Determine the [x, y] coordinate at the center of the cell enclosing the given text.  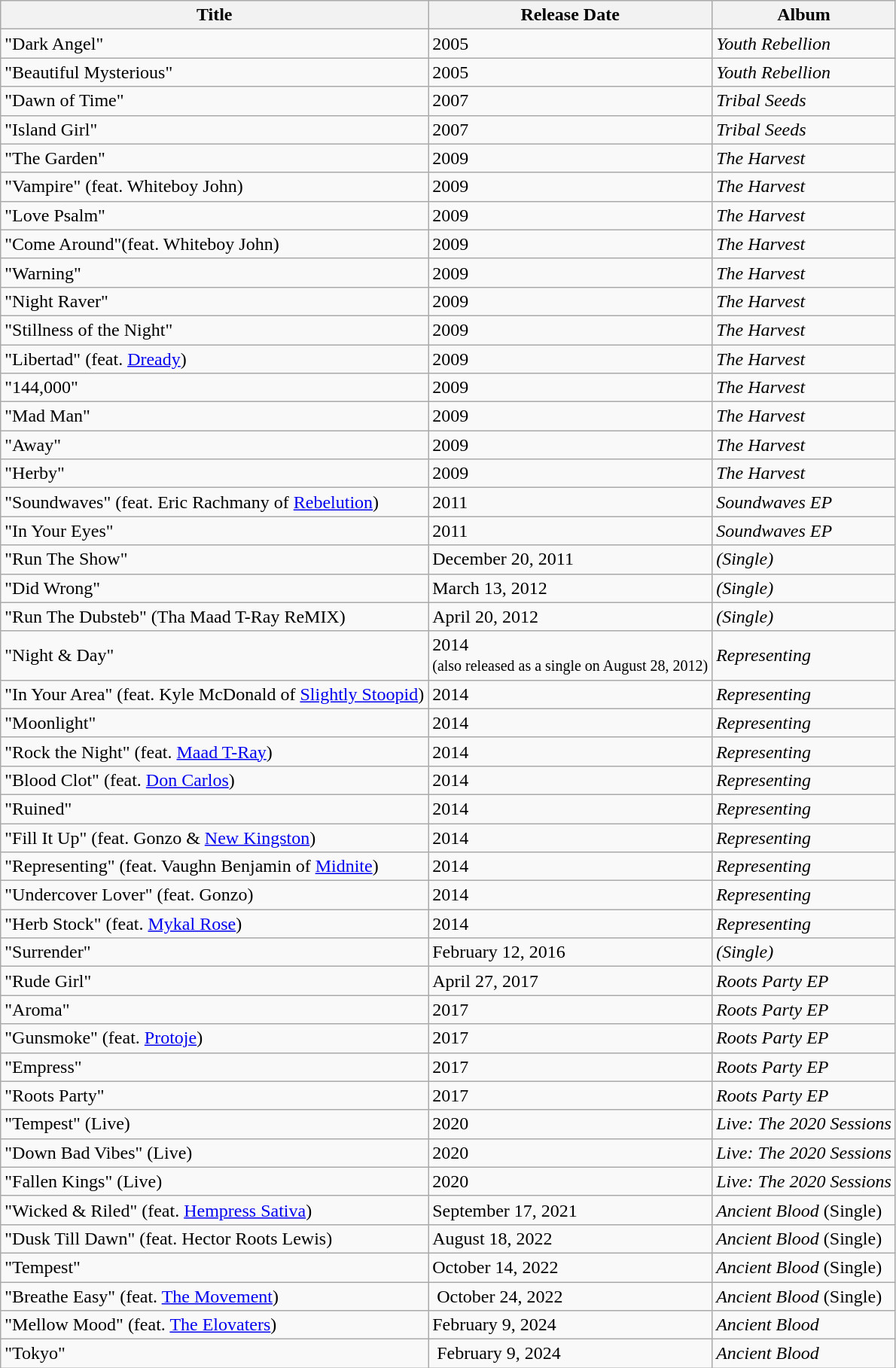
"Tokyo" [215, 1354]
"Wicked & Riled" (feat. Hempress Sativa) [215, 1210]
"In Your Eyes" [215, 531]
"Herb Stock" (feat. Mykal Rose) [215, 924]
"Beautiful Mysterious" [215, 72]
"Tempest" [215, 1267]
"Night Raver" [215, 301]
"Rude Girl" [215, 981]
"Dark Angel" [215, 44]
"Blood Clot" (feat. Don Carlos) [215, 780]
"Tempest" (Live) [215, 1124]
"Night & Day" [215, 655]
"Mellow Mood" (feat. The Elovaters) [215, 1325]
Release Date [571, 15]
March 13, 2012 [571, 588]
Album [804, 15]
"Dusk Till Dawn" (feat. Hector Roots Lewis) [215, 1239]
"Vampire" (feat. Whiteboy John) [215, 187]
"Soundwaves" (feat. Eric Rachmany of Rebelution) [215, 502]
"Mad Man" [215, 416]
April 20, 2012 [571, 617]
"Surrender" [215, 952]
"The Garden" [215, 158]
"Did Wrong" [215, 588]
"Love Psalm" [215, 215]
"Empress" [215, 1067]
"Fallen Kings" (Live) [215, 1181]
"Come Around"(feat. Whiteboy John) [215, 244]
"Island Girl" [215, 129]
"Run The Show" [215, 559]
Title [215, 15]
"Representing" (feat. Vaughn Benjamin of Midnite) [215, 867]
"Breathe Easy" (feat. The Movement) [215, 1296]
"Run The Dubsteb" (Tha Maad T-Ray ReMIX) [215, 617]
August 18, 2022 [571, 1239]
"Ruined" [215, 809]
October 24, 2022 [571, 1296]
"Roots Party" [215, 1095]
December 20, 2011 [571, 559]
"Herby" [215, 474]
"Down Bad Vibes" (Live) [215, 1153]
"Away" [215, 445]
"Stillness of the Night" [215, 330]
"Rock the Night" (feat. Maad T-Ray) [215, 751]
April 27, 2017 [571, 981]
2014 (also released as a single on August 28, 2012) [571, 655]
October 14, 2022 [571, 1267]
September 17, 2021 [571, 1210]
"Undercover Lover" (feat. Gonzo) [215, 895]
"Aroma" [215, 1010]
"Warning" [215, 273]
February 12, 2016 [571, 952]
"Dawn of Time" [215, 101]
"In Your Area" (feat. Kyle McDonald of Slightly Stoopid) [215, 694]
"144,000" [215, 388]
"Fill It Up" (feat. Gonzo & New Kingston) [215, 838]
"Gunsmoke" (feat. Protoje) [215, 1038]
"Moonlight" [215, 723]
"Libertad" (feat. Dready) [215, 359]
